Find where the given text appears and provide that cell's center as [x, y] coordinate. 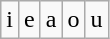
u [96, 20]
o [74, 20]
i [10, 20]
a [51, 20]
e [29, 20]
